Identify which cell holds the provided text, then report its [X, Y] central coordinate. 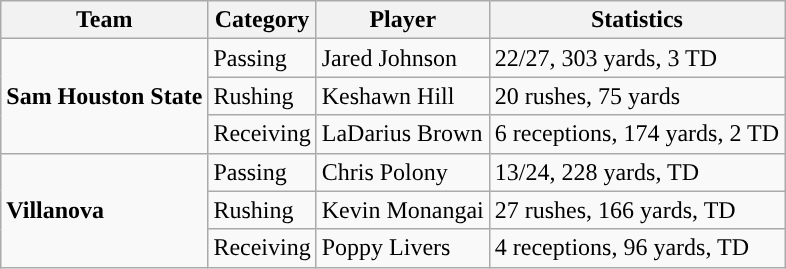
LaDarius Brown [402, 134]
13/24, 228 yards, TD [636, 172]
6 receptions, 174 yards, 2 TD [636, 134]
Villanova [104, 210]
Sam Houston State [104, 96]
Team [104, 20]
Category [262, 20]
Kevin Monangai [402, 210]
Poppy Livers [402, 248]
Player [402, 20]
20 rushes, 75 yards [636, 96]
Keshawn Hill [402, 96]
27 rushes, 166 yards, TD [636, 210]
22/27, 303 yards, 3 TD [636, 58]
4 receptions, 96 yards, TD [636, 248]
Jared Johnson [402, 58]
Chris Polony [402, 172]
Statistics [636, 20]
